Determine the [x, y] coordinate at the center of the cell enclosing the given text.  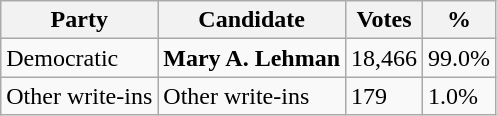
1.0% [460, 96]
18,466 [384, 58]
Candidate [252, 20]
99.0% [460, 58]
Mary A. Lehman [252, 58]
Party [80, 20]
Votes [384, 20]
Democratic [80, 58]
% [460, 20]
179 [384, 96]
